Find where the given text appears and provide that cell's center as [x, y] coordinate. 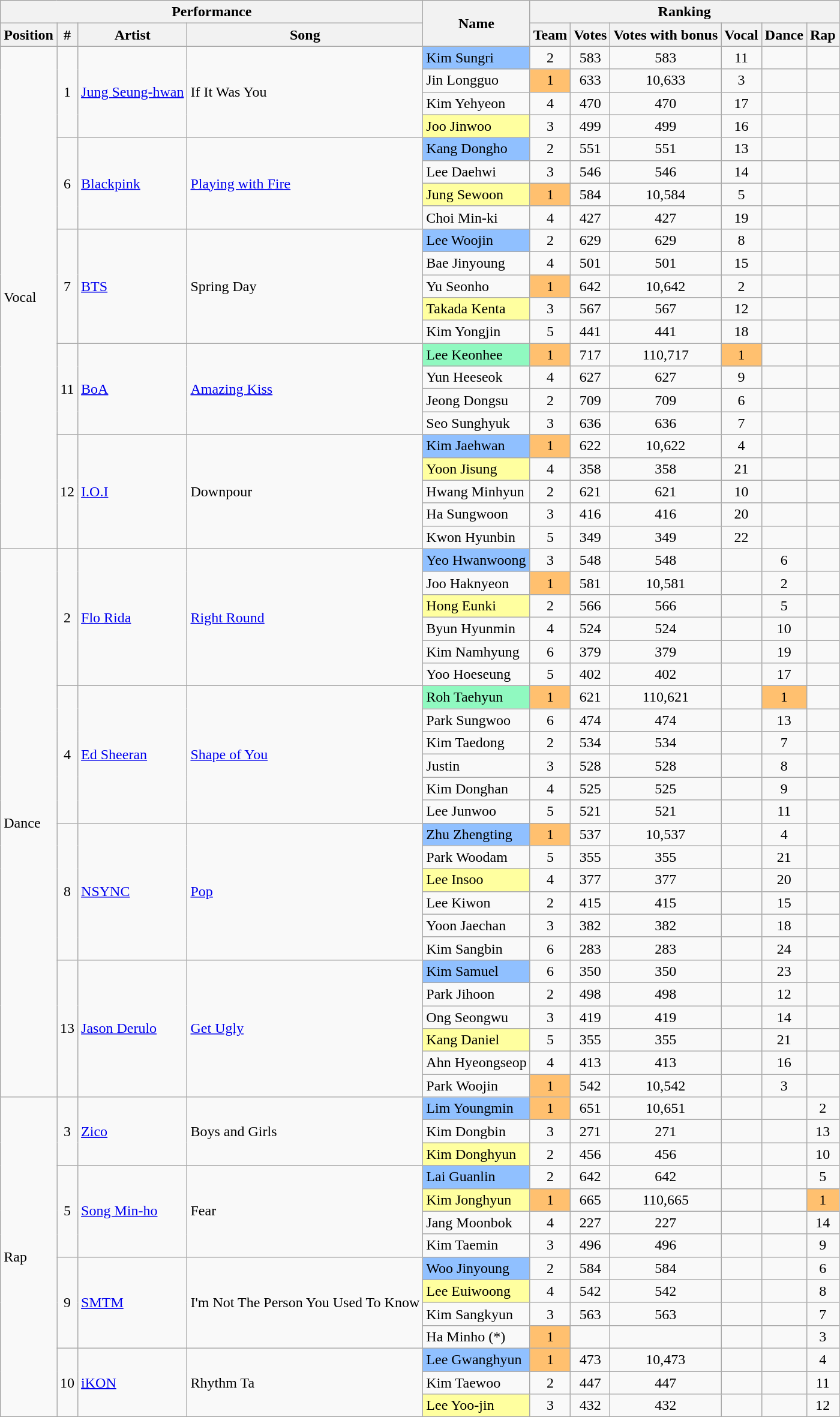
Yun Heeseok [476, 378]
537 [590, 834]
Song Min-ho [133, 1211]
Kim Sangbin [476, 948]
Kang Daniel [476, 1040]
Bae Jinyoung [476, 263]
Votes with bonus [666, 35]
Lee Woojin [476, 240]
Kim Donghan [476, 789]
Jeong Dongsu [476, 400]
22 [742, 537]
Pop [305, 891]
Park Sungwoo [476, 720]
Team [550, 35]
Yoon Jisung [476, 469]
Zico [133, 1131]
Park Jihoon [476, 994]
Choi Min-ki [476, 217]
Ranking [684, 12]
Jang Moonbok [476, 1223]
10,581 [666, 583]
Kim Yehyeon [476, 103]
Spring Day [305, 286]
Lee Yoo-jin [476, 1406]
SMTM [133, 1302]
Lee Euiwoong [476, 1291]
Playing with Fire [305, 183]
110,717 [666, 355]
622 [590, 446]
Kim Taedong [476, 743]
24 [784, 948]
Jung Seung-hwan [133, 92]
Song [305, 35]
Shape of You [305, 754]
Jason Derulo [133, 1028]
Kim Samuel [476, 971]
Takada Kenta [476, 309]
Blackpink [133, 183]
iKON [133, 1382]
Kim Sangkyun [476, 1314]
Lee Junwoo [476, 811]
BoA [133, 389]
Kim Donghyun [476, 1154]
10,473 [666, 1359]
Ahn Hyeongseop [476, 1063]
Get Ugly [305, 1028]
If It Was You [305, 92]
581 [590, 583]
Seo Sunghyuk [476, 423]
Ed Sheeran [133, 754]
665 [590, 1200]
Flo Rida [133, 617]
110,621 [666, 697]
Lee Gwanghyun [476, 1359]
Downpour [305, 492]
Kim Dongbin [476, 1131]
Woo Jinyoung [476, 1268]
10,633 [666, 80]
Lee Daehwi [476, 172]
Position [29, 35]
Boys and Girls [305, 1131]
Hwang Minhyun [476, 492]
23 [784, 971]
Artist [133, 35]
Kim Sungri [476, 58]
10,542 [666, 1086]
Hong Eunki [476, 606]
Park Woodam [476, 857]
Kim Namhyung [476, 651]
Right Round [305, 617]
717 [590, 355]
473 [590, 1359]
BTS [133, 286]
Roh Taehyun [476, 697]
I'm Not The Person You Used To Know [305, 1302]
Kim Jonghyun [476, 1200]
10,584 [666, 194]
Zhu Zhengting [476, 834]
NSYNC [133, 891]
Lee Kiwon [476, 903]
10,622 [666, 446]
Yoon Jaechan [476, 925]
633 [590, 80]
Votes [590, 35]
651 [590, 1109]
Lee Keonhee [476, 355]
Ong Seongwu [476, 1017]
Park Woojin [476, 1086]
Byun Hyunmin [476, 628]
Justin [476, 766]
Lim Youngmin [476, 1109]
Jin Longguo [476, 80]
Yeo Hwanwoong [476, 560]
Yu Seonho [476, 286]
Performance [212, 12]
Joo Jinwoo [476, 126]
10,651 [666, 1109]
Yoo Hoeseung [476, 675]
Joo Haknyeon [476, 583]
Jung Sewoon [476, 194]
110,665 [666, 1200]
Rhythm Ta [305, 1382]
Lai Guanlin [476, 1177]
10,642 [666, 286]
# [67, 35]
Name [476, 23]
Ha Minho (*) [476, 1337]
Kim Taemin [476, 1245]
Amazing Kiss [305, 389]
Lee Insoo [476, 880]
Kwon Hyunbin [476, 537]
Kim Yongjin [476, 332]
Fear [305, 1211]
Kang Dongho [476, 149]
Ha Sungwoon [476, 514]
Kim Jaehwan [476, 446]
Kim Taewoo [476, 1382]
I.O.I [133, 492]
10,537 [666, 834]
